Return the (x, y) coordinate for the center point of the cell that contains the specified text.  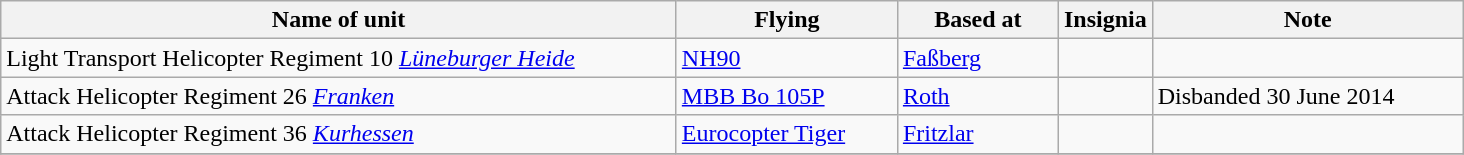
Note (1308, 20)
Attack Helicopter Regiment 26 Franken (339, 96)
Fritzlar (978, 134)
Faßberg (978, 58)
Name of unit (339, 20)
Roth (978, 96)
Based at (978, 20)
Flying (786, 20)
Light Transport Helicopter Regiment 10 Lüneburger Heide (339, 58)
MBB Bo 105P (786, 96)
Eurocopter Tiger (786, 134)
Insignia (1105, 20)
NH90 (786, 58)
Disbanded 30 June 2014 (1308, 96)
Attack Helicopter Regiment 36 Kurhessen (339, 134)
